Determine the (X, Y) coordinate at the center of the cell enclosing the given text.  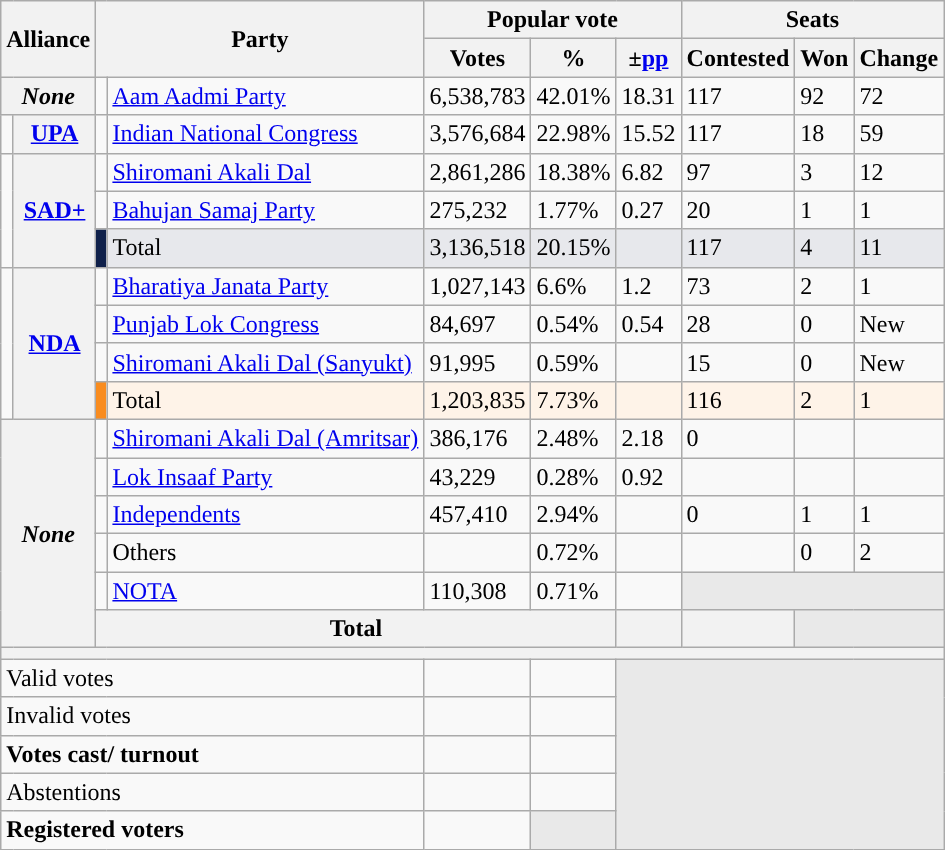
0.71% (574, 591)
91,995 (478, 362)
Abstentions (212, 792)
12 (899, 172)
1.77% (574, 210)
Indian National Congress (266, 134)
Votes (478, 58)
0.54 (648, 324)
4 (824, 248)
110,308 (478, 591)
Lok Insaaf Party (266, 477)
18 (824, 134)
43,229 (478, 477)
2.48% (574, 438)
Change (899, 58)
Valid votes (212, 678)
±pp (648, 58)
0.72% (574, 553)
20.15% (574, 248)
Punjab Lok Congress (266, 324)
Contested (738, 58)
Aam Aadmi Party (266, 96)
457,410 (478, 515)
3 (824, 172)
97 (738, 172)
84,697 (478, 324)
0.27 (648, 210)
15.52 (648, 134)
Popular vote (552, 20)
2.18 (648, 438)
2.94% (574, 515)
Party (260, 39)
116 (738, 400)
Bahujan Samaj Party (266, 210)
Shiromani Akali Dal (Amritsar) (266, 438)
NDA (54, 343)
6.82 (648, 172)
SAD+ (54, 210)
Bharatiya Janata Party (266, 286)
0.59% (574, 362)
6.6% (574, 286)
22.98% (574, 134)
15 (738, 362)
0.54% (574, 324)
Invalid votes (212, 716)
0.28% (574, 477)
73 (738, 286)
Won (824, 58)
7.73% (574, 400)
42.01% (574, 96)
11 (899, 248)
1.2 (648, 286)
72 (899, 96)
UPA (54, 134)
3,136,518 (478, 248)
18.31 (648, 96)
0.92 (648, 477)
386,176 (478, 438)
1,203,835 (478, 400)
Independents (266, 515)
6,538,783 (478, 96)
NOTA (266, 591)
28 (738, 324)
59 (899, 134)
Alliance (48, 39)
92 (824, 96)
3,576,684 (478, 134)
Seats (812, 20)
20 (738, 210)
18.38% (574, 172)
Shiromani Akali Dal (266, 172)
Shiromani Akali Dal (Sanyukt) (266, 362)
2,861,286 (478, 172)
Registered voters (212, 830)
% (574, 58)
Votes cast/ turnout (212, 754)
275,232 (478, 210)
1,027,143 (478, 286)
Others (266, 553)
